For the text-containing cell, return its midpoint in (X, Y) coordinate format. 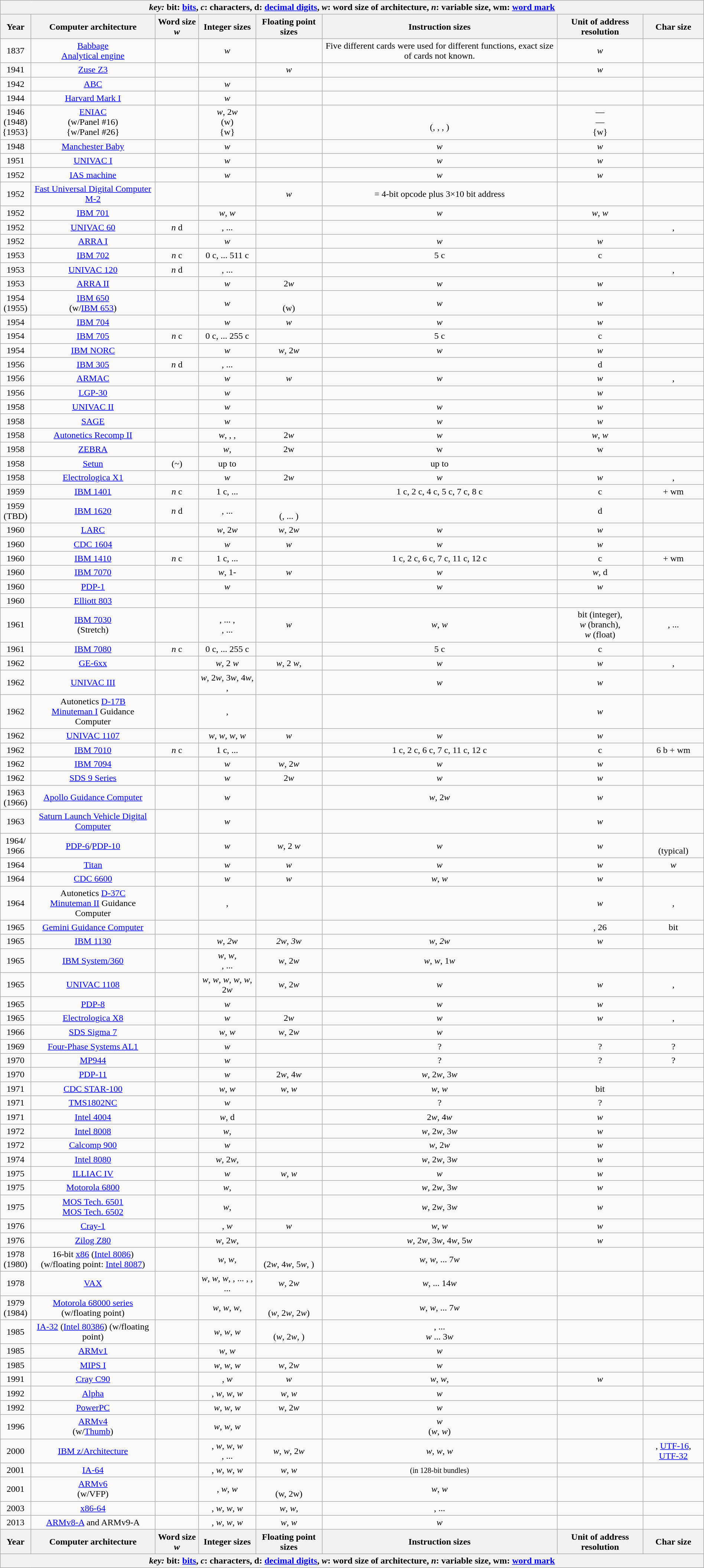
w, w,, ... (227, 961)
(w, 2w) (289, 1489)
w, ... 14w (440, 1283)
1991 (16, 1379)
1837 (16, 51)
Intel 4004 (93, 1117)
IBM 7070 (93, 572)
Zuse Z3 (93, 70)
0 c, ... 511 c (227, 256)
ARMv1 (93, 1351)
IBM 1410 (93, 558)
UNIVAC 1107 (93, 736)
ZEBRA (93, 449)
= 4-bit opcode plus 3×10 bit address (440, 194)
GE-6xx (93, 663)
IBM 7030(Stretch) (93, 625)
w, 2w, 3w, 4w, , (227, 682)
ARMv4(w/Thumb) (93, 1426)
SDS 9 Series (93, 778)
IBM 650(w/IBM 653) (93, 303)
(, , , ) (440, 122)
1963 (16, 822)
(in 128-bit bundles) (440, 1470)
MOS Tech. 6501MOS Tech. 6502 (93, 1207)
IBM System/360 (93, 961)
2003 (16, 1508)
(, ... ) (289, 511)
(w, 2w, ) (289, 1332)
Cray-1 (93, 1226)
CDC STAR-100 (93, 1089)
w, w, w, w, w, 2w (227, 984)
PDP-8 (93, 1004)
PowerPC (93, 1408)
MP944 (93, 1061)
x86-64 (93, 1508)
1948 (16, 146)
Calcomp 900 (93, 1145)
IBM 704 (93, 322)
Electrologica X1 (93, 478)
w, w, w, w (227, 736)
ARMv6(w/VFP) (93, 1489)
SAGE (93, 421)
IA-64 (93, 1470)
PDP-1 (93, 587)
1959(TBD) (16, 511)
Fast Universal Digital Computer M-2 (93, 194)
UNIVAC II (93, 407)
Autonetics D-37CMinuteman II Guidance Computer (93, 903)
UNIVAC 60 (93, 227)
1978(1980) (16, 1259)
ILLIAC IV (93, 1173)
1979(1984) (16, 1308)
Manchester Baby (93, 146)
16-bit x86 (Intel 8086)(w/floating point: Intel 8087) (93, 1259)
1996 (16, 1426)
Cray C90 (93, 1379)
Elliott 803 (93, 601)
2w, 3w (289, 941)
2000 (16, 1451)
Apollo Guidance Computer (93, 797)
1974 (16, 1159)
IBM 7080 (93, 649)
Electrologica X8 (93, 1018)
IBM 7094 (93, 764)
1964/1966 (16, 845)
, ... ,, ... (227, 625)
w, 1- (227, 572)
IBM 705 (93, 336)
1942 (16, 84)
Five different cards were used for different functions, exact size of cards not known. (440, 51)
2013 (16, 1522)
ARRA II (93, 284)
IBM NORC (93, 350)
, UTF-16, UTF-32 (674, 1451)
w, w, 1w (440, 961)
Intel 8008 (93, 1131)
1978 (16, 1283)
Gemini Guidance Computer (93, 927)
BabbageAnalytical engine (93, 51)
ARRA I (93, 241)
TMS1802NC (93, 1103)
LGP-30 (93, 393)
CDC 1604 (93, 544)
ABC (93, 84)
, ... w ... 3w (440, 1332)
Motorola 68000 series(w/floating point) (93, 1308)
——{w} (600, 122)
CDC 6600 (93, 879)
1946(1948){1953} (16, 122)
Harvard Mark I (93, 98)
bit (integer),w (branch), w (float) (600, 625)
Four-Phase Systems AL1 (93, 1046)
w(w, w) (440, 1426)
Intel 8080 (93, 1159)
1966 (16, 1032)
Zilog Z80 (93, 1240)
(~) (177, 463)
IBM 305 (93, 364)
, w, w, w, ... (227, 1451)
w, 2 w, (289, 663)
UNIVAC I (93, 160)
UNIVAC 1108 (93, 984)
1 c, 2 c, 4 c, 5 c, 7 c, 8 c (440, 492)
Titan (93, 865)
Autonetics D-17BMinuteman I Guidance Computer (93, 711)
, w, w (227, 1489)
1951 (16, 160)
1944 (16, 98)
IAS machine (93, 175)
UNIVAC 120 (93, 270)
ENIAC(w/Panel #16){w/Panel #26} (93, 122)
IBM 1620 (93, 511)
(typical) (674, 845)
UNIVAC III (93, 682)
1941 (16, 70)
w, w, w, (227, 1308)
(2w, 4w, 5w, ) (289, 1259)
ARMv8-A and ARMv9-A (93, 1522)
PDP-11 (93, 1075)
IA-32 (Intel 80386) (w/floating point) (93, 1332)
Setun (93, 463)
IBM 1401 (93, 492)
ARMAC (93, 379)
1954(1955) (16, 303)
w, , , (227, 435)
MIPS I (93, 1365)
LARC (93, 530)
6 b + wm (674, 750)
Autonetics Recomp II (93, 435)
IBM 702 (93, 256)
IBM 1130 (93, 941)
IBM z/Architecture (93, 1451)
w, w, 2w (289, 1451)
w, 2w(w){w} (227, 122)
SDS Sigma 7 (93, 1032)
Saturn Launch Vehicle Digital Computer (93, 822)
(w, 2w, 2w) (289, 1308)
w, w, w, , ... , , ... (227, 1283)
Alpha (93, 1393)
IBM 7010 (93, 750)
w, 2w, 3w, 4w, 5w (440, 1240)
PDP-6/PDP-10 (93, 845)
, 26 (600, 927)
1959 (16, 492)
VAX (93, 1283)
IBM 701 (93, 213)
(w) (289, 303)
1963(1966) (16, 797)
1969 (16, 1046)
Motorola 6800 (93, 1188)
